Locate the cell with the specified text and output its [X, Y] center coordinate. 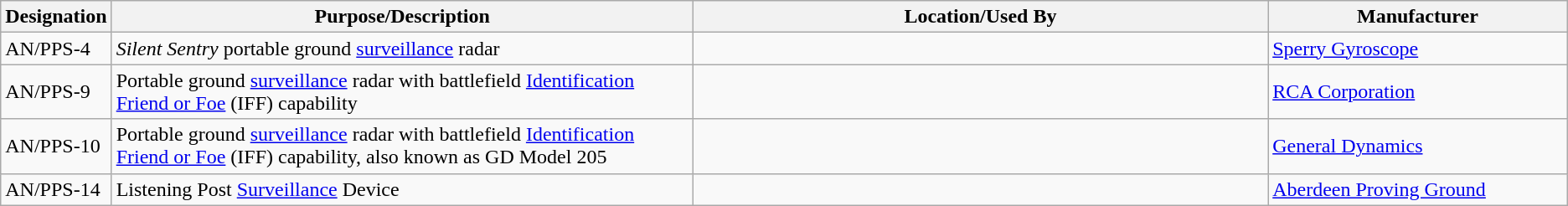
Purpose/Description [402, 17]
AN/PPS-4 [56, 49]
Sperry Gyroscope [1418, 49]
Location/Used By [980, 17]
Silent Sentry portable ground surveillance radar [402, 49]
Listening Post Surveillance Device [402, 189]
General Dynamics [1418, 146]
AN/PPS-14 [56, 189]
Portable ground surveillance radar with battlefield Identification Friend or Foe (IFF) capability, also known as GD Model 205 [402, 146]
Aberdeen Proving Ground [1418, 189]
AN/PPS-9 [56, 92]
Portable ground surveillance radar with battlefield Identification Friend or Foe (IFF) capability [402, 92]
Designation [56, 17]
AN/PPS-10 [56, 146]
Manufacturer [1418, 17]
RCA Corporation [1418, 92]
